Output the (x, y) coordinate of the center of the cell containing the given text.  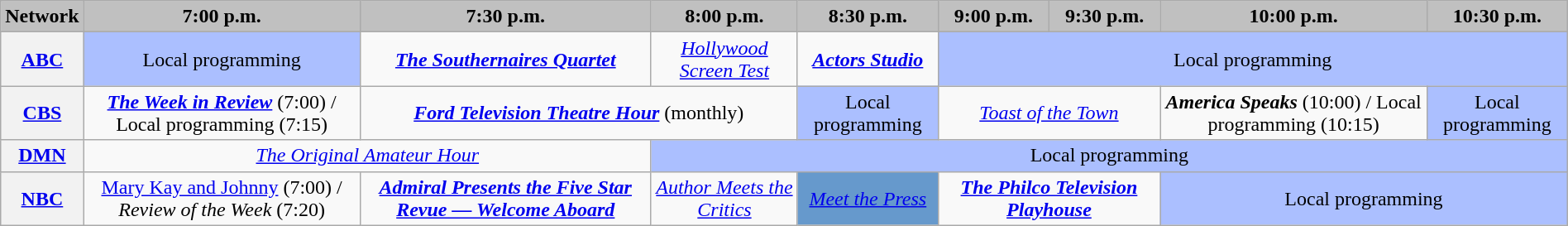
Ford Television Theatre Hour (monthly) (579, 113)
Toast of the Town (1049, 113)
10:30 p.m. (1497, 17)
The Original Amateur Hour (367, 156)
DMN (42, 156)
7:00 p.m. (222, 17)
The Philco Television Playhouse (1049, 199)
America Speaks (10:00) / Local programming (10:15) (1293, 113)
Actors Studio (868, 60)
Mary Kay and Johnny (7:00) / Review of the Week (7:20) (222, 199)
Hollywood Screen Test (724, 60)
NBC (42, 199)
Author Meets the Critics (724, 199)
7:30 p.m. (505, 17)
The Southernaires Quartet (505, 60)
CBS (42, 113)
The Week in Review (7:00) / Local programming (7:15) (222, 113)
9:00 p.m. (993, 17)
10:00 p.m. (1293, 17)
Network (42, 17)
Meet the Press (868, 199)
8:00 p.m. (724, 17)
ABC (42, 60)
Admiral Presents the Five Star Revue — Welcome Aboard (505, 199)
9:30 p.m. (1104, 17)
8:30 p.m. (868, 17)
